Search for the cell housing the specified text and yield its [x, y] center coordinate. 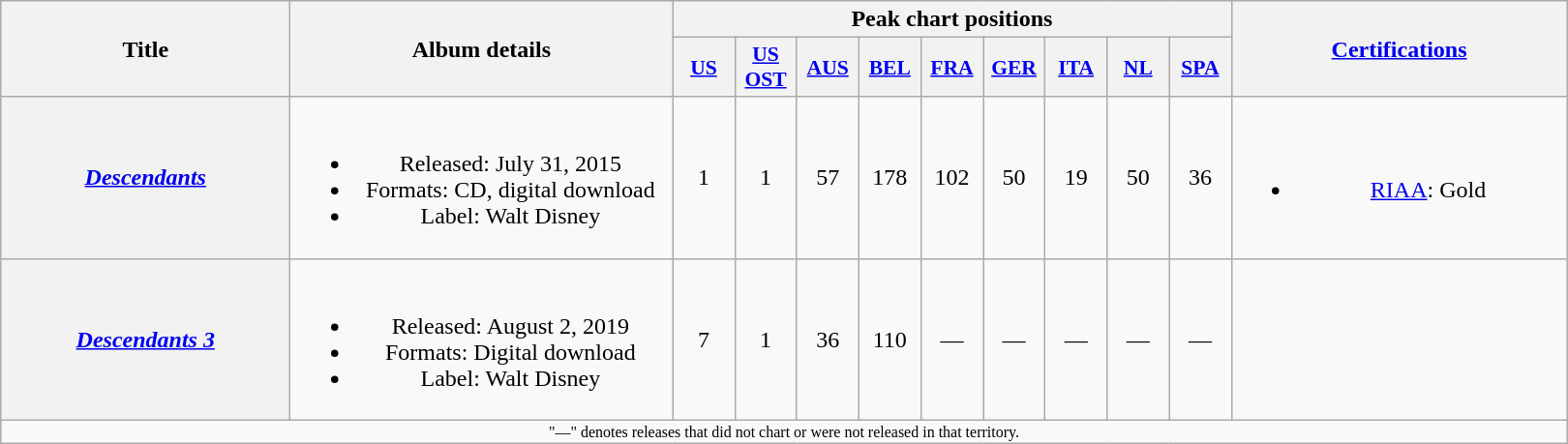
Album details [482, 48]
SPA [1200, 68]
"—" denotes releases that did not chart or were not released in that territory. [784, 431]
BEL [890, 68]
FRA [951, 68]
Certifications [1400, 48]
102 [951, 178]
US [704, 68]
NL [1138, 68]
ITA [1076, 68]
Descendants 3 [145, 339]
AUS [828, 68]
Title [145, 48]
178 [890, 178]
110 [890, 339]
Peak chart positions [952, 19]
57 [828, 178]
GER [1014, 68]
19 [1076, 178]
Descendants [145, 178]
Released: August 2, 2019Formats: Digital downloadLabel: Walt Disney [482, 339]
Released: July 31, 2015Formats: CD, digital downloadLabel: Walt Disney [482, 178]
7 [704, 339]
USOST [766, 68]
RIAA: Gold [1400, 178]
